Detect which cell encompasses the target text, then output its [X, Y] center coordinate. 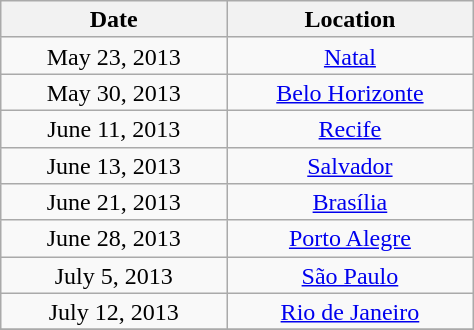
Date [114, 20]
Location [350, 20]
May 23, 2013 [114, 56]
Porto Alegre [350, 238]
São Paulo [350, 276]
June 11, 2013 [114, 128]
Recife [350, 128]
June 28, 2013 [114, 238]
July 12, 2013 [114, 312]
Rio de Janeiro [350, 312]
July 5, 2013 [114, 276]
Brasília [350, 202]
May 30, 2013 [114, 92]
June 13, 2013 [114, 166]
Belo Horizonte [350, 92]
June 21, 2013 [114, 202]
Salvador [350, 166]
Natal [350, 56]
